Find where the given text appears and provide that cell's center as (X, Y) coordinate. 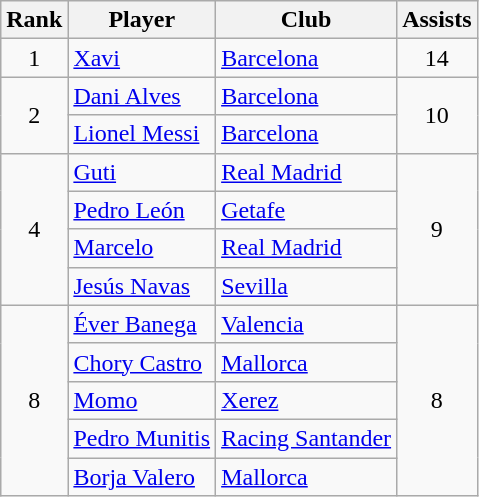
Pedro Munitis (142, 438)
Marcelo (142, 248)
Borja Valero (142, 477)
Guti (142, 172)
Club (306, 20)
1 (34, 58)
Getafe (306, 210)
Jesús Navas (142, 286)
Pedro León (142, 210)
9 (437, 229)
Éver Banega (142, 324)
Chory Castro (142, 362)
Racing Santander (306, 438)
14 (437, 58)
Player (142, 20)
Sevilla (306, 286)
Assists (437, 20)
Rank (34, 20)
Valencia (306, 324)
Lionel Messi (142, 134)
4 (34, 229)
Momo (142, 400)
2 (34, 115)
Xavi (142, 58)
Xerez (306, 400)
10 (437, 115)
Dani Alves (142, 96)
